Search for the cell housing the specified text and yield its (x, y) center coordinate. 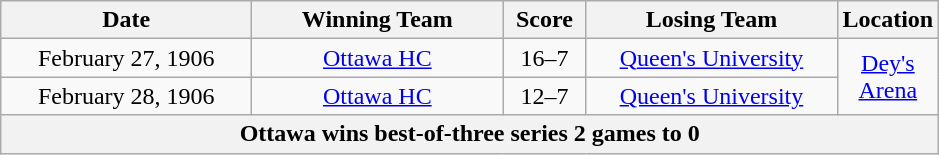
12–7 (544, 96)
February 27, 1906 (126, 58)
16–7 (544, 58)
Ottawa wins best-of-three series 2 games to 0 (470, 134)
February 28, 1906 (126, 96)
Dey's Arena (888, 77)
Location (888, 20)
Date (126, 20)
Score (544, 20)
Winning Team (378, 20)
Losing Team (712, 20)
